Output the (x, y) coordinate of the center of the cell containing the given text.  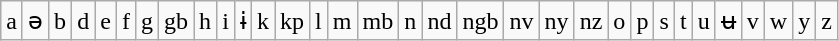
m (342, 21)
nd (440, 21)
ə (35, 21)
n (410, 21)
ngb (480, 21)
ʉ (728, 21)
z (827, 21)
ny (556, 21)
ɨ (242, 21)
u (704, 21)
k (262, 21)
d (84, 21)
f (126, 21)
o (620, 21)
h (206, 21)
gb (176, 21)
mb (378, 21)
kp (292, 21)
a (12, 21)
p (642, 21)
nv (522, 21)
b (60, 21)
e (106, 21)
l (319, 21)
g (146, 21)
w (778, 21)
i (226, 21)
v (752, 21)
s (664, 21)
nz (591, 21)
y (804, 21)
t (683, 21)
